Capture the cell that displays the provided text and extract its [X, Y] central coordinate. 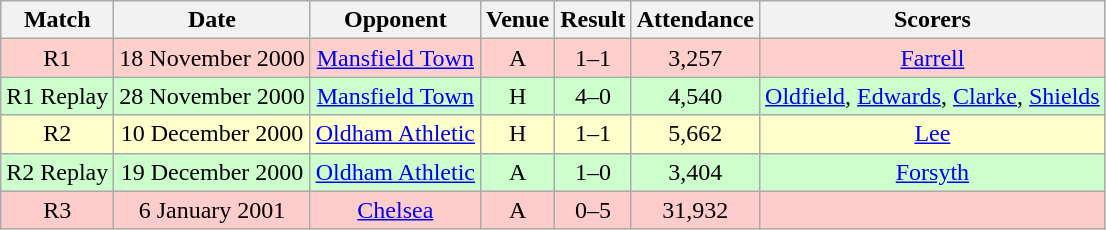
Result [593, 20]
Attendance [695, 20]
1–0 [593, 172]
Opponent [395, 20]
Lee [933, 134]
6 January 2001 [212, 210]
19 December 2000 [212, 172]
0–5 [593, 210]
R3 [58, 210]
R1 Replay [58, 96]
Forsyth [933, 172]
5,662 [695, 134]
Venue [518, 20]
31,932 [695, 210]
28 November 2000 [212, 96]
Farrell [933, 58]
Chelsea [395, 210]
3,404 [695, 172]
3,257 [695, 58]
Oldfield, Edwards, Clarke, Shields [933, 96]
Match [58, 20]
R2 Replay [58, 172]
R2 [58, 134]
4,540 [695, 96]
Date [212, 20]
Scorers [933, 20]
R1 [58, 58]
18 November 2000 [212, 58]
4–0 [593, 96]
10 December 2000 [212, 134]
